For the text-containing cell, return its midpoint in (X, Y) coordinate format. 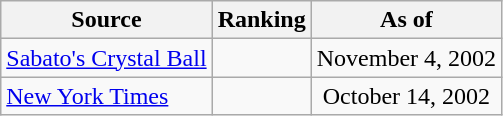
October 14, 2002 (406, 96)
Source (106, 20)
Sabato's Crystal Ball (106, 58)
New York Times (106, 96)
Ranking (262, 20)
As of (406, 20)
November 4, 2002 (406, 58)
